Return (x, y) of the center of cell containing provided text 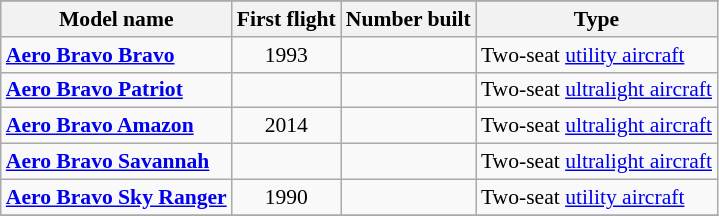
Type (596, 19)
2014 (286, 126)
1993 (286, 55)
Aero Bravo Amazon (116, 126)
Aero Bravo Savannah (116, 162)
First flight (286, 19)
Model name (116, 19)
Aero Bravo Bravo (116, 55)
1990 (286, 197)
Aero Bravo Sky Ranger (116, 197)
Aero Bravo Patriot (116, 90)
Number built (408, 19)
